Search for the cell housing the specified text and yield its [x, y] center coordinate. 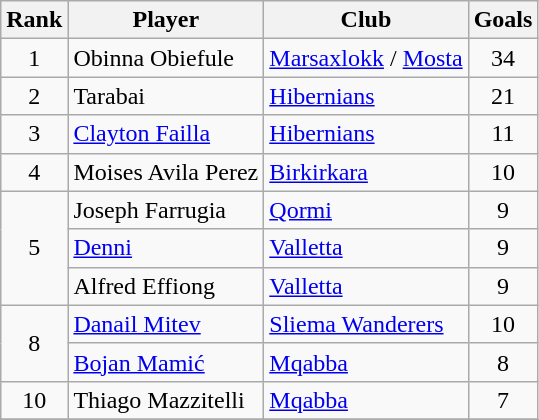
Danail Mitev [166, 324]
5 [34, 248]
Moises Avila Perez [166, 172]
Goals [503, 20]
4 [34, 172]
11 [503, 134]
Rank [34, 20]
Qormi [366, 210]
Denni [166, 248]
Player [166, 20]
Sliema Wanderers [366, 324]
Bojan Mamić [166, 362]
Club [366, 20]
Joseph Farrugia [166, 210]
Birkirkara [366, 172]
Marsaxlokk / Mosta [366, 58]
34 [503, 58]
1 [34, 58]
Obinna Obiefule [166, 58]
7 [503, 400]
Tarabai [166, 96]
Clayton Failla [166, 134]
Thiago Mazzitelli [166, 400]
3 [34, 134]
Alfred Effiong [166, 286]
2 [34, 96]
21 [503, 96]
